Scan for the cell matching the given text and deliver its (X, Y) coordinate at center. 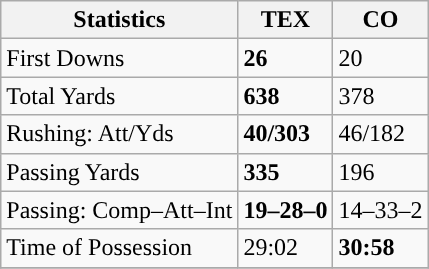
46/182 (380, 134)
Rushing: Att/Yds (120, 134)
638 (286, 96)
Passing: Comp–Att–Int (120, 210)
19–28–0 (286, 210)
26 (286, 58)
40/303 (286, 134)
Total Yards (120, 96)
30:58 (380, 248)
378 (380, 96)
Statistics (120, 20)
29:02 (286, 248)
Time of Possession (120, 248)
First Downs (120, 58)
Passing Yards (120, 172)
20 (380, 58)
335 (286, 172)
CO (380, 20)
TEX (286, 20)
196 (380, 172)
14–33–2 (380, 210)
